Locate the cell with the specified text and output its (X, Y) center coordinate. 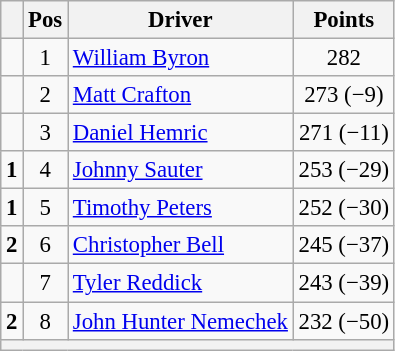
8 (46, 321)
Johnny Sauter (181, 170)
Matt Crafton (181, 95)
Timothy Peters (181, 208)
Christopher Bell (181, 245)
271 (−11) (344, 133)
Driver (181, 20)
7 (46, 283)
5 (46, 208)
Pos (46, 20)
232 (−50) (344, 321)
273 (−9) (344, 95)
252 (−30) (344, 208)
Daniel Hemric (181, 133)
Points (344, 20)
282 (344, 58)
John Hunter Nemechek (181, 321)
Tyler Reddick (181, 283)
253 (−29) (344, 170)
3 (46, 133)
245 (−37) (344, 245)
William Byron (181, 58)
243 (−39) (344, 283)
4 (46, 170)
6 (46, 245)
